Provide the [X, Y] coordinate of the cell's center where the given text is located.  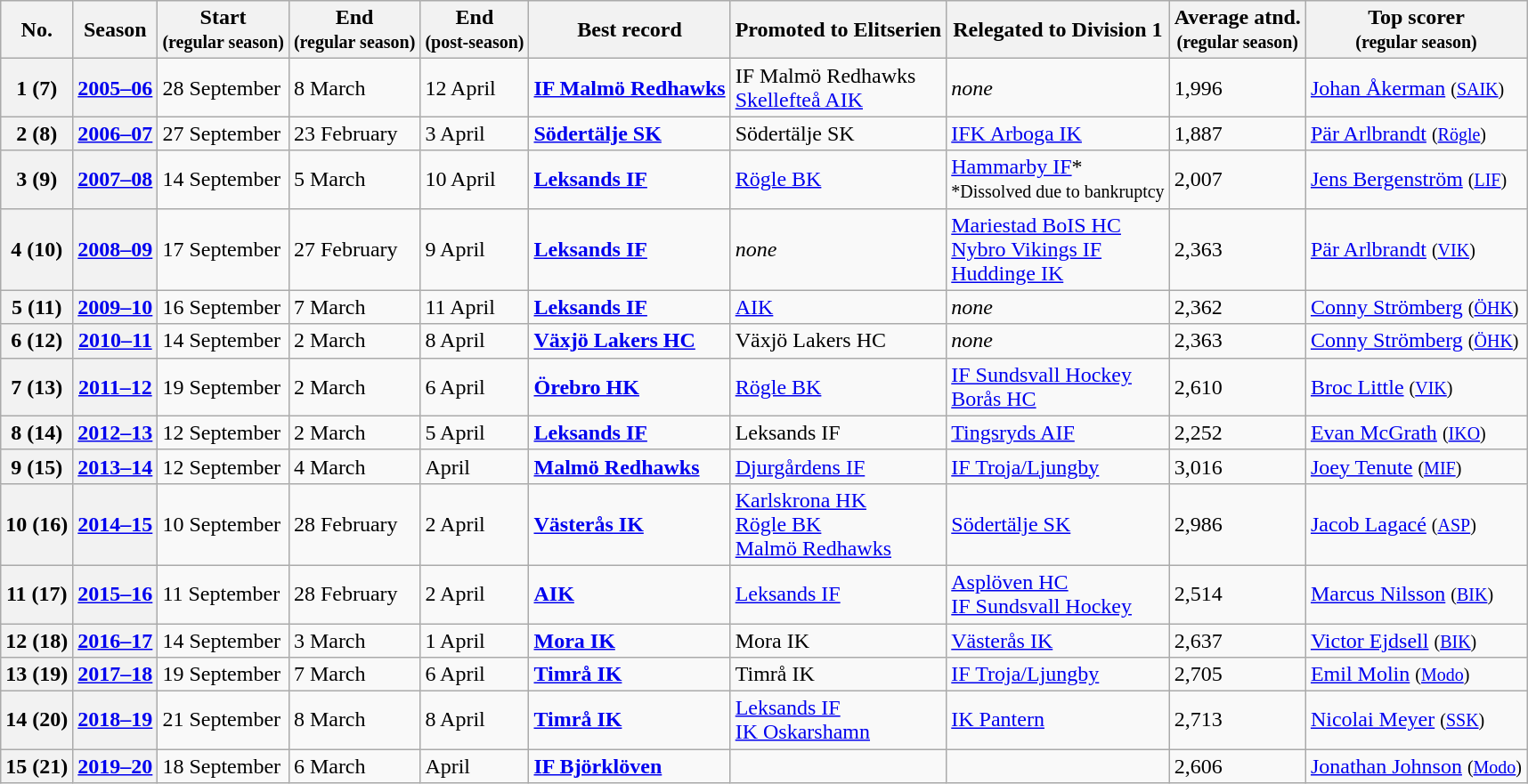
Emil Molin (Modo) [1416, 675]
9 (15) [37, 466]
Hammarby IF**Dissolved due to bankruptcy [1058, 180]
Start(regular season) [223, 30]
10 April [475, 180]
10 September [223, 524]
Pär Arlbrandt (VIK) [1416, 249]
IF Sundsvall HockeyBorås HC [1058, 386]
1,996 [1238, 87]
14 (20) [37, 721]
IF Malmö Redhawks [630, 87]
5 (11) [37, 307]
2,713 [1238, 721]
10 (16) [37, 524]
1 (7) [37, 87]
27 February [354, 249]
2014–15 [116, 524]
2006–07 [116, 133]
3,016 [1238, 466]
End(regular season) [354, 30]
11 (17) [37, 594]
No. [37, 30]
2008–09 [116, 249]
Relegated to Division 1 [1058, 30]
Best record [630, 30]
3 (9) [37, 180]
2016–17 [116, 640]
2,637 [1238, 640]
Djurgårdens IF [839, 466]
Pär Arlbrandt (Rögle) [1416, 133]
2010–11 [116, 341]
Jonathan Johnson (Modo) [1416, 766]
3 April [475, 133]
5 April [475, 432]
2017–18 [116, 675]
Broc Little (VIK) [1416, 386]
Karlskrona HKRögle BKMalmö Redhawks [839, 524]
4 March [354, 466]
2019–20 [116, 766]
Malmö Redhawks [630, 466]
2,362 [1238, 307]
2,514 [1238, 594]
Top scorer(regular season) [1416, 30]
2013–14 [116, 466]
Jens Bergenström (LIF) [1416, 180]
7 (13) [37, 386]
Average atnd.(regular season) [1238, 30]
23 February [354, 133]
IF Malmö RedhawksSkellefteå AIK [839, 87]
2,007 [1238, 180]
21 September [223, 721]
9 April [475, 249]
2005–06 [116, 87]
2012–13 [116, 432]
IFK Arboga IK [1058, 133]
28 September [223, 87]
Örebro HK [630, 386]
18 September [223, 766]
2,610 [1238, 386]
Marcus Nilsson (BIK) [1416, 594]
5 March [354, 180]
End(post-season) [475, 30]
Season [116, 30]
IF Björklöven [630, 766]
Asplöven HCIF Sundsvall Hockey [1058, 594]
Victor Ejdsell (BIK) [1416, 640]
Jacob Lagacé (ASP) [1416, 524]
4 (10) [37, 249]
Leksands IFIK Oskarshamn [839, 721]
1 April [475, 640]
15 (21) [37, 766]
2,986 [1238, 524]
12 April [475, 87]
2007–08 [116, 180]
13 (19) [37, 675]
Johan Åkerman (SAIK) [1416, 87]
Tingsryds AIF [1058, 432]
6 March [354, 766]
2015–16 [116, 594]
6 (12) [37, 341]
Mariestad BoIS HCNybro Vikings IFHuddinge IK [1058, 249]
11 September [223, 594]
1,887 [1238, 133]
2,705 [1238, 675]
Joey Tenute (MIF) [1416, 466]
3 March [354, 640]
2011–12 [116, 386]
Evan McGrath (IKO) [1416, 432]
8 (14) [37, 432]
17 September [223, 249]
12 (18) [37, 640]
11 April [475, 307]
2,606 [1238, 766]
Nicolai Meyer (SSK) [1416, 721]
2018–19 [116, 721]
16 September [223, 307]
2,252 [1238, 432]
IK Pantern [1058, 721]
2 (8) [37, 133]
27 September [223, 133]
2009–10 [116, 307]
Promoted to Elitserien [839, 30]
